Find where the given text appears and provide that cell's center as [x, y] coordinate. 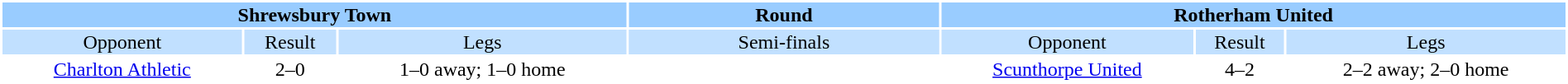
Shrewsbury Town [314, 15]
Charlton Athletic [122, 69]
Scunthorpe United [1067, 69]
1–0 away; 1–0 home [483, 69]
Round [784, 15]
Rotherham United [1254, 15]
4–2 [1241, 69]
2–2 away; 2–0 home [1426, 69]
Semi-finals [784, 42]
2–0 [290, 69]
